Determine the [x, y] coordinate at the center of the cell enclosing the given text.  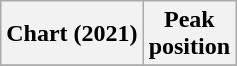
Peak position [189, 34]
Chart (2021) [72, 34]
